Return the [x, y] coordinate for the center point of the cell that contains the specified text.  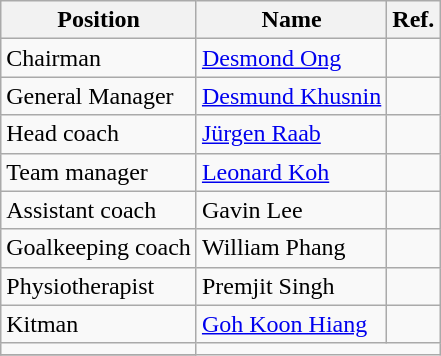
Team manager [99, 172]
Jürgen Raab [291, 134]
Desmond Ong [291, 58]
Ref. [414, 20]
Position [99, 20]
General Manager [99, 96]
Kitman [99, 324]
Gavin Lee [291, 210]
Assistant coach [99, 210]
Physiotherapist [99, 286]
Goh Koon Hiang [291, 324]
Goalkeeping coach [99, 248]
Head coach [99, 134]
Chairman [99, 58]
Desmund Khusnin [291, 96]
Premjit Singh [291, 286]
William Phang [291, 248]
Name [291, 20]
Leonard Koh [291, 172]
